Pinpoint the cell where the given text exists, returning its [x, y] midpoint coordinate. 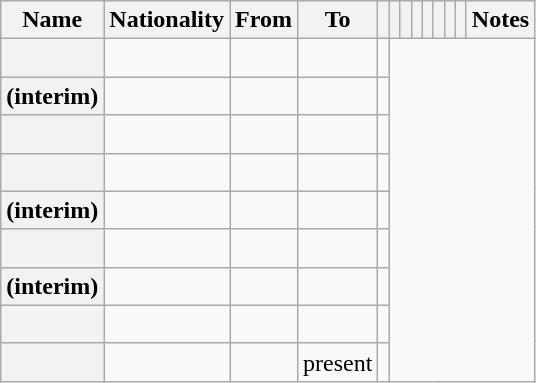
From [264, 20]
Name [52, 20]
Notes [500, 20]
To [337, 20]
present [337, 362]
Nationality [167, 20]
